For the text-containing cell, return its midpoint in (X, Y) coordinate format. 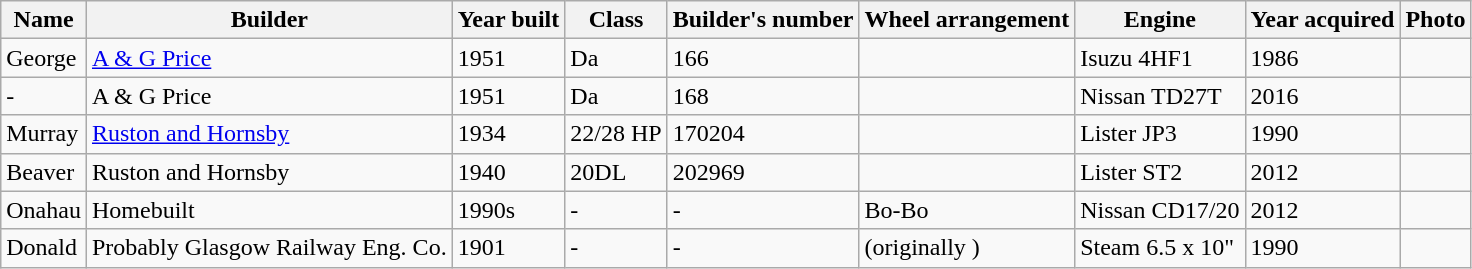
Murray (44, 134)
Beaver (44, 172)
168 (763, 96)
George (44, 58)
1934 (508, 134)
Year built (508, 20)
Builder's number (763, 20)
Steam 6.5 x 10" (1160, 248)
Lister ST2 (1160, 172)
22/28 HP (616, 134)
170204 (763, 134)
Nissan TD27T (1160, 96)
1986 (1322, 58)
1940 (508, 172)
Photo (1436, 20)
1990s (508, 210)
(originally ) (967, 248)
Onahau (44, 210)
Class (616, 20)
Engine (1160, 20)
Lister JP3 (1160, 134)
2016 (1322, 96)
Builder (269, 20)
Bo-Bo (967, 210)
Year acquired (1322, 20)
Name (44, 20)
20DL (616, 172)
Donald (44, 248)
202969 (763, 172)
166 (763, 58)
Probably Glasgow Railway Eng. Co. (269, 248)
Wheel arrangement (967, 20)
1901 (508, 248)
Nissan CD17/20 (1160, 210)
Homebuilt (269, 210)
Isuzu 4HF1 (1160, 58)
